Provide the (x, y) coordinate of the cell's center where the given text is located.  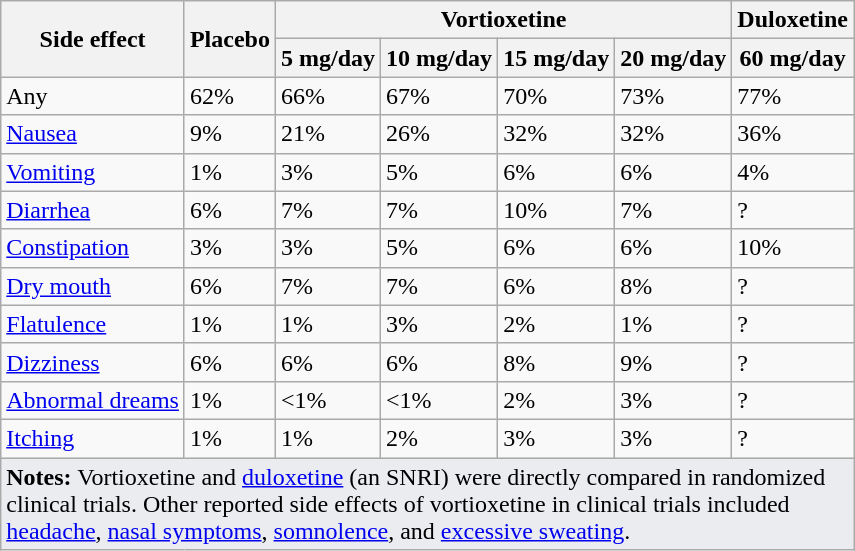
Duloxetine (793, 20)
15 mg/day (556, 58)
Vortioxetine (503, 20)
Flatulence (93, 324)
77% (793, 96)
Any (93, 96)
Diarrhea (93, 210)
36% (793, 134)
4% (793, 172)
Side effect (93, 39)
Dizziness (93, 362)
Dry mouth (93, 286)
Nausea (93, 134)
5 mg/day (328, 58)
Vomiting (93, 172)
26% (440, 134)
Abnormal dreams (93, 400)
20 mg/day (674, 58)
60 mg/day (793, 58)
67% (440, 96)
10 mg/day (440, 58)
Placebo (230, 39)
73% (674, 96)
66% (328, 96)
70% (556, 96)
21% (328, 134)
Itching (93, 438)
62% (230, 96)
Constipation (93, 248)
